Detect which cell encompasses the target text, then output its (x, y) center coordinate. 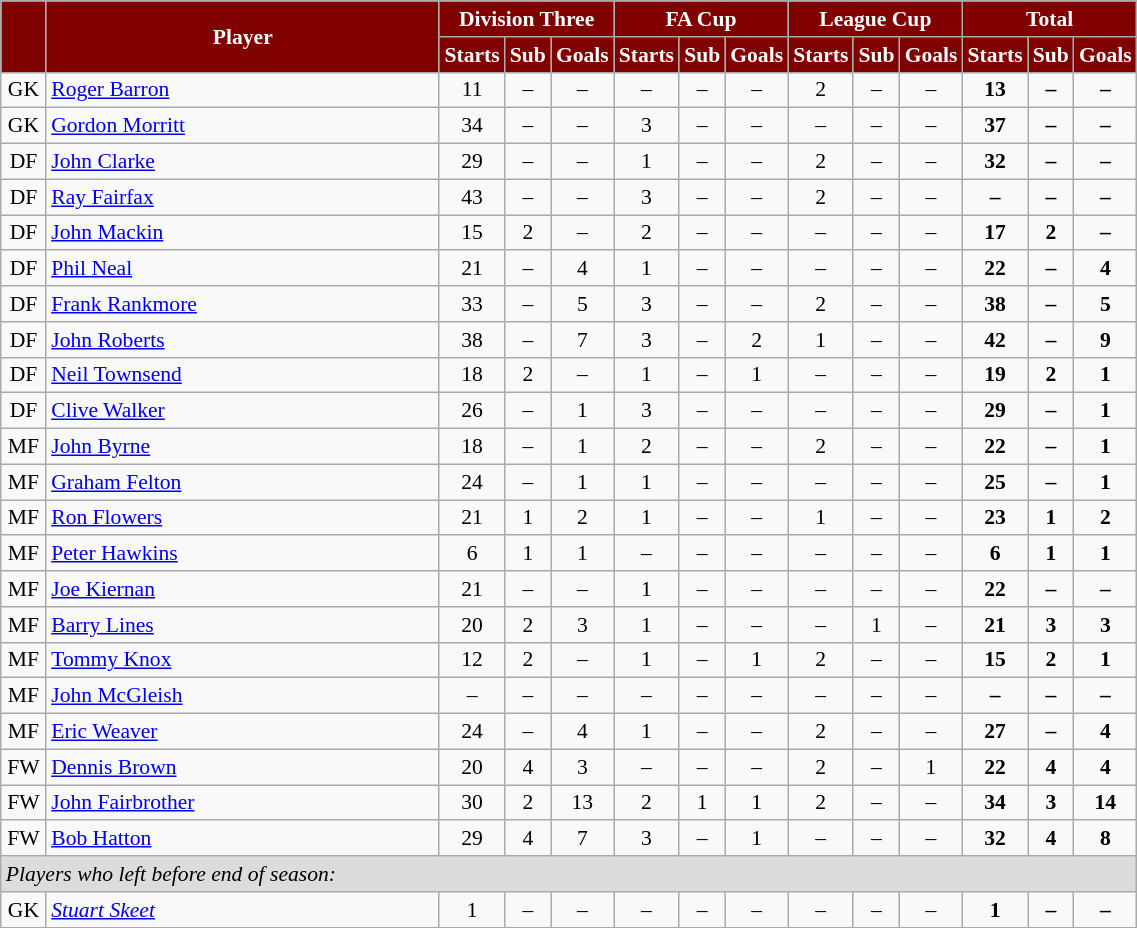
42 (994, 340)
John Fairbrother (242, 803)
Eric Weaver (242, 732)
Gordon Morritt (242, 126)
27 (994, 732)
9 (1106, 340)
Graham Felton (242, 482)
Clive Walker (242, 411)
17 (994, 233)
26 (472, 411)
30 (472, 803)
John Byrne (242, 447)
Division Three (526, 19)
Peter Hawkins (242, 554)
8 (1106, 839)
12 (472, 660)
Players who left before end of season: (569, 874)
League Cup (875, 19)
Total (1049, 19)
John McGleish (242, 696)
Ray Fairfax (242, 197)
Player (242, 36)
John Clarke (242, 162)
Tommy Knox (242, 660)
Bob Hatton (242, 839)
Phil Neal (242, 269)
Neil Townsend (242, 375)
Frank Rankmore (242, 304)
11 (472, 90)
25 (994, 482)
43 (472, 197)
Stuart Skeet (242, 910)
Joe Kiernan (242, 589)
Dennis Brown (242, 767)
33 (472, 304)
FA Cup (701, 19)
John Roberts (242, 340)
23 (994, 518)
Barry Lines (242, 625)
37 (994, 126)
19 (994, 375)
14 (1106, 803)
Roger Barron (242, 90)
John Mackin (242, 233)
Ron Flowers (242, 518)
